Capture the cell that displays the provided text and extract its (x, y) central coordinate. 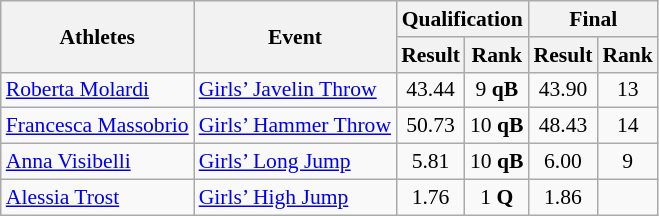
Alessia Trost (98, 197)
1.86 (564, 197)
Girls’ Javelin Throw (295, 90)
Girls’ High Jump (295, 197)
14 (628, 126)
Athletes (98, 36)
9 (628, 162)
9 qB (497, 90)
Girls’ Long Jump (295, 162)
5.81 (430, 162)
13 (628, 90)
Roberta Molardi (98, 90)
1 Q (497, 197)
50.73 (430, 126)
48.43 (564, 126)
1.76 (430, 197)
Anna Visibelli (98, 162)
43.90 (564, 90)
43.44 (430, 90)
Girls’ Hammer Throw (295, 126)
Qualification (462, 19)
6.00 (564, 162)
Francesca Massobrio (98, 126)
Final (594, 19)
Event (295, 36)
